Return (x, y) of the center of cell containing provided text 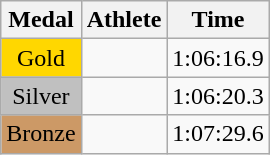
Athlete (124, 20)
Medal (41, 20)
Gold (41, 58)
Silver (41, 96)
1:07:29.6 (218, 134)
Time (218, 20)
1:06:16.9 (218, 58)
1:06:20.3 (218, 96)
Bronze (41, 134)
